Detect which cell encompasses the target text, then output its (X, Y) center coordinate. 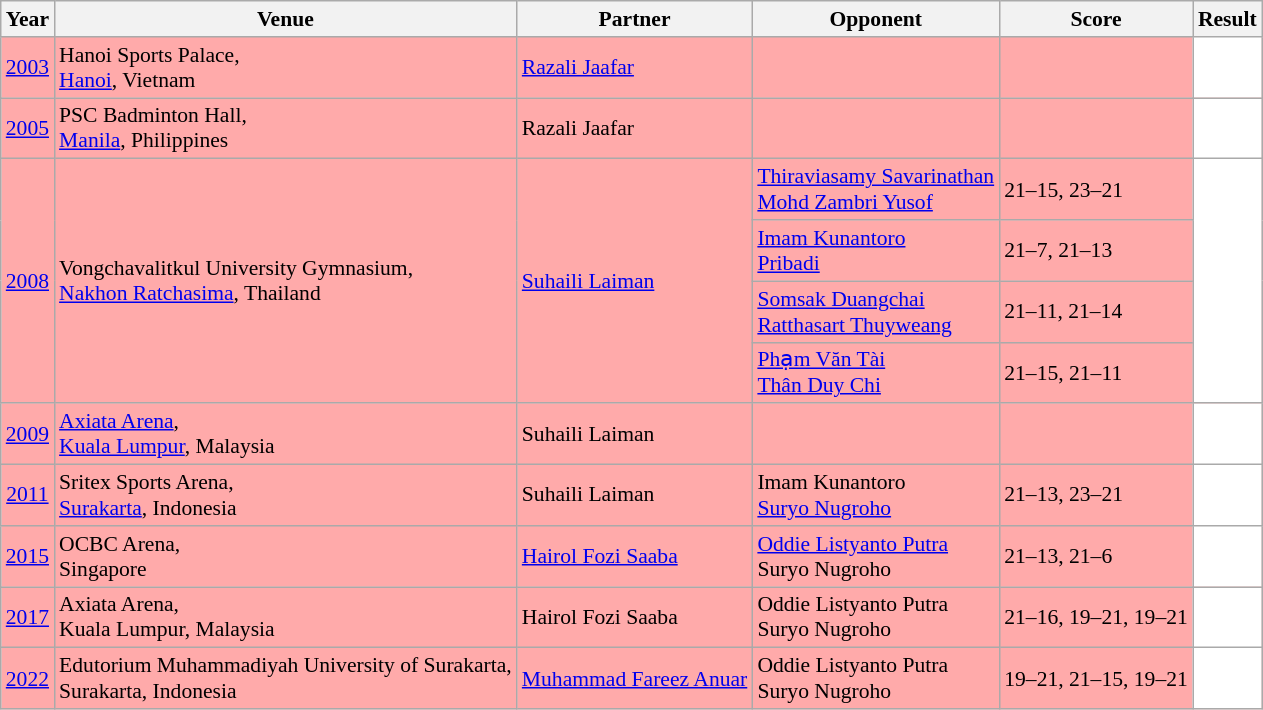
OCBC Arena,Singapore (286, 556)
Opponent (876, 19)
Year (28, 19)
2022 (28, 678)
2015 (28, 556)
2008 (28, 281)
21–15, 21–11 (1096, 372)
Hanoi Sports Palace,Hanoi, Vietnam (286, 68)
2011 (28, 496)
2003 (28, 68)
PSC Badminton Hall,Manila, Philippines (286, 128)
Score (1096, 19)
21–7, 21–13 (1096, 250)
21–13, 23–21 (1096, 496)
19–21, 21–15, 19–21 (1096, 678)
2005 (28, 128)
Venue (286, 19)
Sritex Sports Arena,Surakarta, Indonesia (286, 496)
Somsak Duangchai Ratthasart Thuyweang (876, 312)
Partner (635, 19)
Edutorium Muhammadiyah University of Surakarta,Surakarta, Indonesia (286, 678)
Imam Kunantoro Suryo Nugroho (876, 496)
21–11, 21–14 (1096, 312)
Phạm Văn Tài Thân Duy Chi (876, 372)
21–15, 23–21 (1096, 190)
2009 (28, 434)
21–13, 21–6 (1096, 556)
Muhammad Fareez Anuar (635, 678)
Vongchavalitkul University Gymnasium,Nakhon Ratchasima, Thailand (286, 281)
Thiraviasamy Savarinathan Mohd Zambri Yusof (876, 190)
Imam Kunantoro Pribadi (876, 250)
Result (1228, 19)
21–16, 19–21, 19–21 (1096, 618)
2017 (28, 618)
